Scan for the cell matching the given text and deliver its [X, Y] coordinate at center. 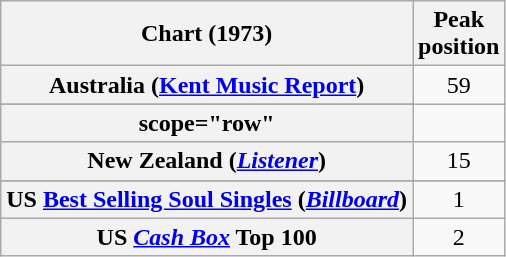
US Best Selling Soul Singles (Billboard) [207, 199]
scope="row" [207, 123]
59 [459, 85]
1 [459, 199]
Australia (Kent Music Report) [207, 85]
2 [459, 237]
15 [459, 161]
Chart (1973) [207, 34]
New Zealand (Listener) [207, 161]
Peakposition [459, 34]
US Cash Box Top 100 [207, 237]
